Locate the cell with the specified text and output its (x, y) center coordinate. 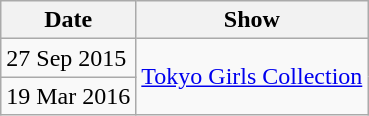
19 Mar 2016 (68, 96)
27 Sep 2015 (68, 58)
Tokyo Girls Collection (252, 77)
Show (252, 20)
Date (68, 20)
